Capture the cell that displays the provided text and extract its (x, y) central coordinate. 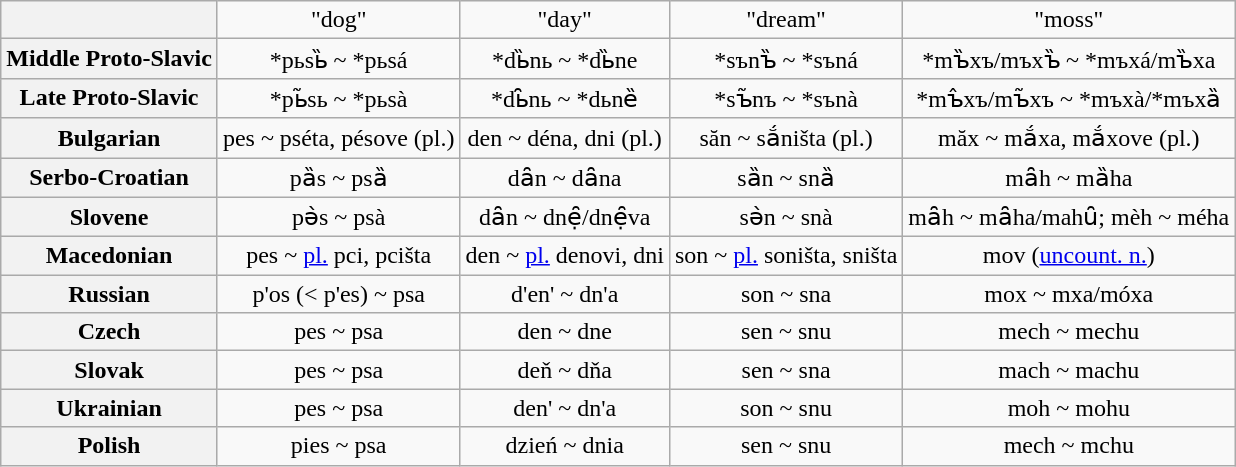
pes ~ pséta, pésove (pl.) (338, 138)
"day" (564, 20)
dȃn ~ dȃna (564, 178)
*pьsь̏ ~ *pьsá (338, 59)
pȁs ~ psȁ (338, 178)
*pь̃sь ~ *pьsà (338, 98)
*mъ̂xъ/mъ̃xъ ~ *mъxà/*mъxȁ (1069, 98)
pes ~ pl. pci, pcišta (338, 256)
p'os (< p'es) ~ psa (338, 294)
Middle Proto-Slavic (110, 59)
mȃh ~ mȁha (1069, 178)
sȁn ~ snȁ (786, 178)
Bulgarian (110, 138)
den' ~ dn'a (564, 408)
den ~ pl. denovi, dni (564, 256)
den ~ dne (564, 332)
son ~ sna (786, 294)
*sъ̃nъ ~ *sъnà (786, 98)
Polish (110, 446)
mech ~ mechu (1069, 332)
Slovene (110, 217)
măx ~ mắxa, mắxove (pl.) (1069, 138)
"dog" (338, 20)
Serbo-Croatian (110, 178)
Slovak (110, 370)
deň ~ dňa (564, 370)
den ~ déna, dni (pl.) (564, 138)
mov (uncount. n.) (1069, 256)
moh ~ mohu (1069, 408)
Macedonian (110, 256)
*sъnъ̏ ~ *sъná (786, 59)
pies ~ psa (338, 446)
mȃh ~ mȃha/mahȗ; mèh ~ méha (1069, 217)
*mъ̏xъ/mъxъ̏ ~ *mъxá/mъ̏xa (1069, 59)
dȃn ~ dnẹ̑/dnẹ̑va (564, 217)
pǝ̀s ~ psà (338, 217)
săn ~ sắništa (pl.) (786, 138)
Ukrainian (110, 408)
mox ~ mxa/móxa (1069, 294)
mech ~ mchu (1069, 446)
"dream" (786, 20)
sǝ̀n ~ snà (786, 217)
Czech (110, 332)
son ~ pl. soništa, sništa (786, 256)
d'en' ~ dn'a (564, 294)
son ~ snu (786, 408)
mach ~ machu (1069, 370)
Late Proto-Slavic (110, 98)
dzień ~ dnia (564, 446)
sen ~ sna (786, 370)
Russian (110, 294)
*dь̑nь ~ *dьnȅ (564, 98)
"moss" (1069, 20)
*dь̏nь ~ *dь̏ne (564, 59)
